Output the (X, Y) coordinate of the center of the cell containing the given text.  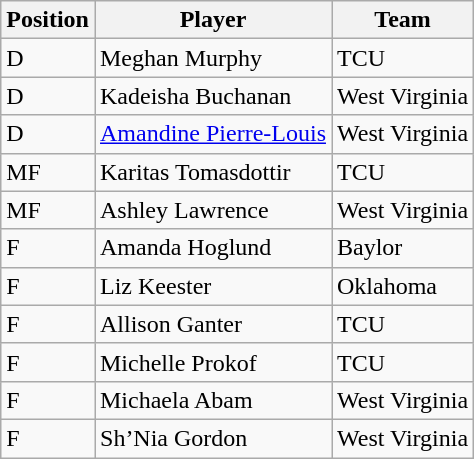
Meghan Murphy (212, 58)
Sh’Nia Gordon (212, 438)
Amandine Pierre-Louis (212, 134)
Baylor (403, 248)
Michelle Prokof (212, 362)
Kadeisha Buchanan (212, 96)
Player (212, 20)
Michaela Abam (212, 400)
Position (48, 20)
Allison Ganter (212, 324)
Karitas Tomasdottir (212, 172)
Liz Keester (212, 286)
Oklahoma (403, 286)
Ashley Lawrence (212, 210)
Amanda Hoglund (212, 248)
Team (403, 20)
